Find where the given text appears and provide that cell's center as [x, y] coordinate. 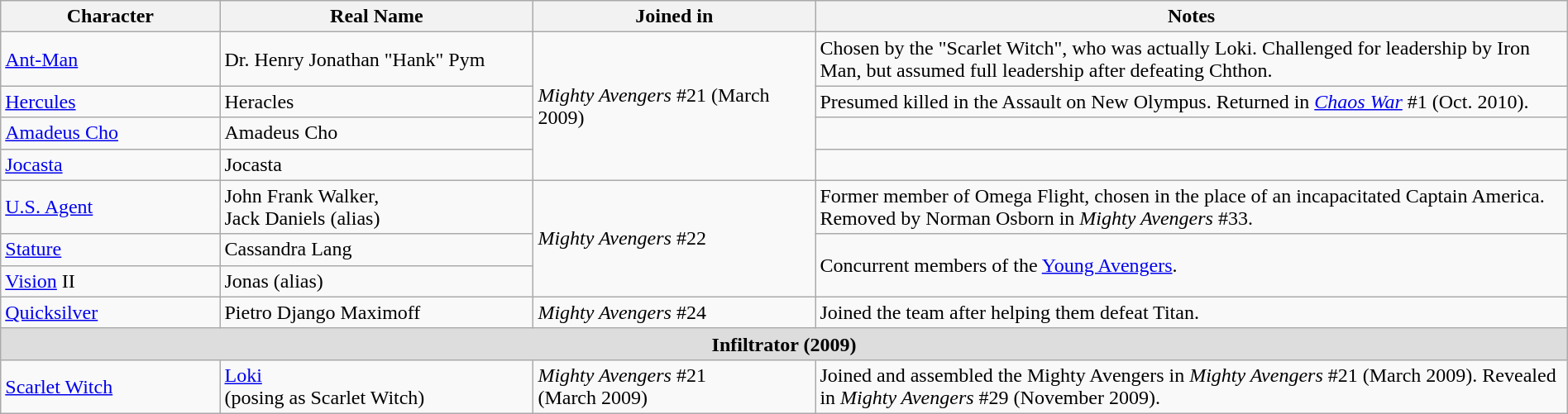
Heracles [377, 102]
Stature [111, 250]
Chosen by the "Scarlet Witch", who was actually Loki. Challenged for leadership by Iron Man, but assumed full leadership after defeating Chthon. [1191, 59]
Cassandra Lang [377, 250]
Mighty Avengers #22 [675, 238]
Dr. Henry Jonathan "Hank" Pym [377, 59]
John Frank Walker, Jack Daniels (alias) [377, 207]
Joined in [675, 17]
Hercules [111, 102]
Joined and assembled the Mighty Avengers in Mighty Avengers #21 (March 2009). Revealed in Mighty Avengers #29 (November 2009). [1191, 387]
Real Name [377, 17]
Notes [1191, 17]
Infiltrator (2009) [784, 344]
Mighty Avengers #24 [675, 312]
Pietro Django Maximoff [377, 312]
Jonas (alias) [377, 281]
Concurrent members of the Young Avengers. [1191, 265]
Scarlet Witch [111, 387]
Loki(posing as Scarlet Witch) [377, 387]
Ant-Man [111, 59]
Quicksilver [111, 312]
Former member of Omega Flight, chosen in the place of an incapacitated Captain America. Removed by Norman Osborn in Mighty Avengers #33. [1191, 207]
Character [111, 17]
Vision II [111, 281]
Joined the team after helping them defeat Titan. [1191, 312]
U.S. Agent [111, 207]
Presumed killed in the Assault on New Olympus. Returned in Chaos War #1 (Oct. 2010). [1191, 102]
